Locate the cell with the specified text and output its [X, Y] center coordinate. 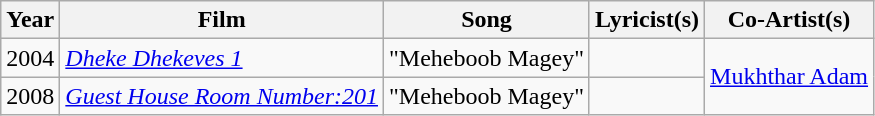
Year [30, 20]
Song [487, 20]
2008 [30, 96]
Film [222, 20]
Dheke Dhekeves 1 [222, 58]
Mukhthar Adam [790, 77]
Co-Artist(s) [790, 20]
Guest House Room Number:201 [222, 96]
Lyricist(s) [646, 20]
2004 [30, 58]
